Return [X, Y] of the center of cell containing provided text 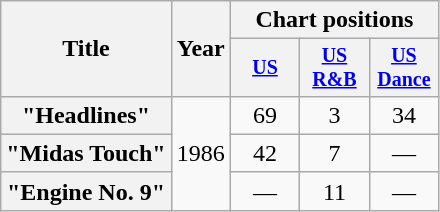
USDance [404, 68]
"Midas Touch" [86, 153]
"Headlines" [86, 115]
69 [264, 115]
7 [334, 153]
11 [334, 191]
34 [404, 115]
USR&B [334, 68]
US [264, 68]
"Engine No. 9" [86, 191]
Chart positions [334, 20]
42 [264, 153]
3 [334, 115]
1986 [200, 153]
Title [86, 49]
Year [200, 49]
